For the text-containing cell, return its midpoint in [x, y] coordinate format. 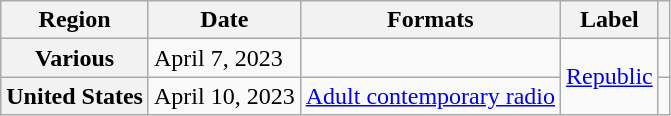
April 7, 2023 [224, 58]
Date [224, 20]
Adult contemporary radio [430, 96]
Region [75, 20]
Various [75, 58]
United States [75, 96]
Formats [430, 20]
Label [610, 20]
Republic [610, 77]
April 10, 2023 [224, 96]
